Find where the given text appears and provide that cell's center as [X, Y] coordinate. 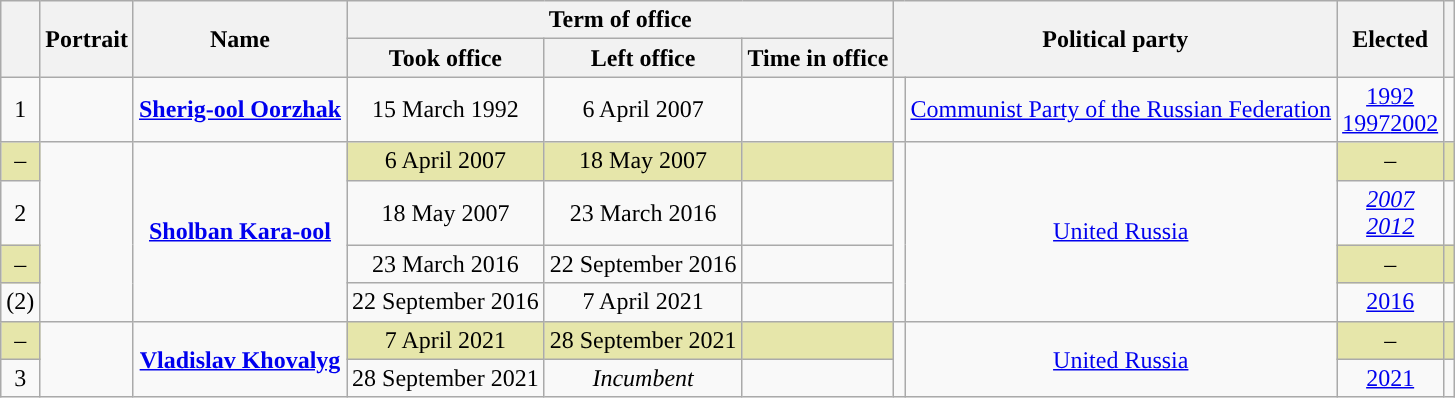
Vladislav Khovalyg [240, 359]
Term of office [620, 20]
Sherig-ool Oorzhak [240, 110]
Name [240, 39]
2 [20, 212]
2021 [1390, 378]
Incumbent [643, 378]
2016 [1390, 302]
Elected [1390, 39]
1 [20, 110]
(2) [20, 302]
Political party [1116, 39]
199219972002 [1390, 110]
20072012 [1390, 212]
Communist Party of the Russian Federation [1121, 110]
Took office [446, 58]
Left office [643, 58]
Time in office [818, 58]
3 [20, 378]
Portrait [87, 39]
Sholban Kara-ool [240, 232]
15 March 1992 [446, 110]
